From the cell containing the given text, extract its center point as (X, Y) coordinate. 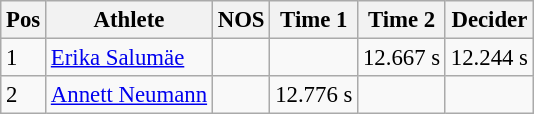
12.244 s (489, 58)
Annett Neumann (130, 95)
Erika Salumäe (130, 58)
NOS (240, 20)
Time 1 (314, 20)
1 (24, 58)
2 (24, 95)
Athlete (130, 20)
Decider (489, 20)
Time 2 (402, 20)
Pos (24, 20)
12.776 s (314, 95)
12.667 s (402, 58)
